Provide the (X, Y) coordinate of the cell's center where the given text is located.  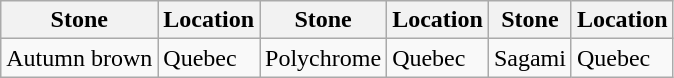
Sagami (530, 58)
Polychrome (324, 58)
Autumn brown (80, 58)
